From the cell containing the given text, extract its center point as (x, y) coordinate. 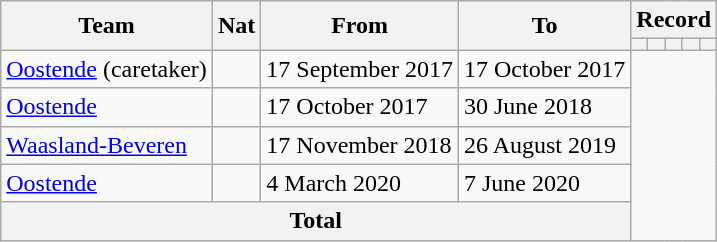
To (544, 26)
From (360, 26)
Total (316, 221)
30 June 2018 (544, 107)
Nat (236, 26)
4 March 2020 (360, 183)
7 June 2020 (544, 183)
Team (107, 26)
Waasland-Beveren (107, 145)
26 August 2019 (544, 145)
17 September 2017 (360, 69)
Record (674, 20)
Oostende (caretaker) (107, 69)
17 November 2018 (360, 145)
